Return the (x, y) coordinate for the center point of the cell that contains the specified text.  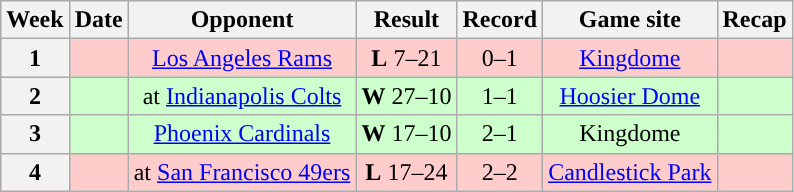
at San Francisco 49ers (242, 172)
1–1 (500, 96)
2–1 (500, 134)
Los Angeles Rams (242, 58)
Date (98, 20)
1 (35, 58)
Opponent (242, 20)
Game site (630, 20)
W 27–10 (406, 96)
Hoosier Dome (630, 96)
L 7–21 (406, 58)
W 17–10 (406, 134)
L 17–24 (406, 172)
Result (406, 20)
Record (500, 20)
0–1 (500, 58)
4 (35, 172)
2 (35, 96)
Candlestick Park (630, 172)
Phoenix Cardinals (242, 134)
at Indianapolis Colts (242, 96)
3 (35, 134)
2–2 (500, 172)
Week (35, 20)
Recap (754, 20)
